Extract the (x, y) coordinate from the center of the cell holding the provided text.  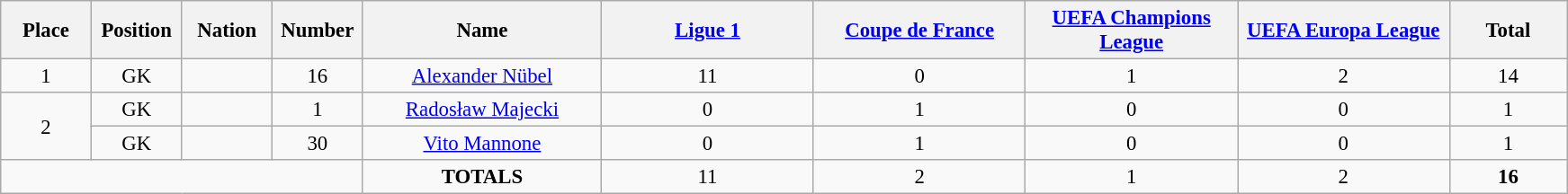
Vito Mannone (482, 144)
Name (482, 31)
Ligue 1 (708, 31)
TOTALS (482, 177)
Alexander Nübel (482, 76)
UEFA Europa League (1344, 31)
Position (137, 31)
Nation (227, 31)
30 (318, 144)
Place (47, 31)
Coupe de France (919, 31)
14 (1508, 76)
UEFA Champions League (1132, 31)
Radosław Majecki (482, 110)
Number (318, 31)
Total (1508, 31)
